Identify which cell holds the provided text, then report its [X, Y] central coordinate. 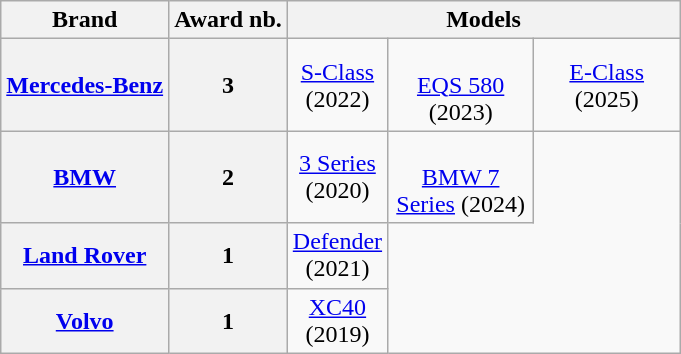
Defender(2021) [337, 256]
2 [228, 177]
E-Class (2025) [607, 85]
BMW [85, 177]
Land Rover [85, 256]
Volvo [85, 320]
Mercedes-Benz [85, 85]
EQS 580 (2023) [461, 85]
S-Class(2022) [337, 85]
3 [228, 85]
BMW 7 Series (2024) [461, 177]
Brand [85, 20]
Award nb. [228, 20]
XC40(2019) [337, 320]
3 Series(2020) [337, 177]
Models [483, 20]
